Detect which cell encompasses the target text, then output its (X, Y) center coordinate. 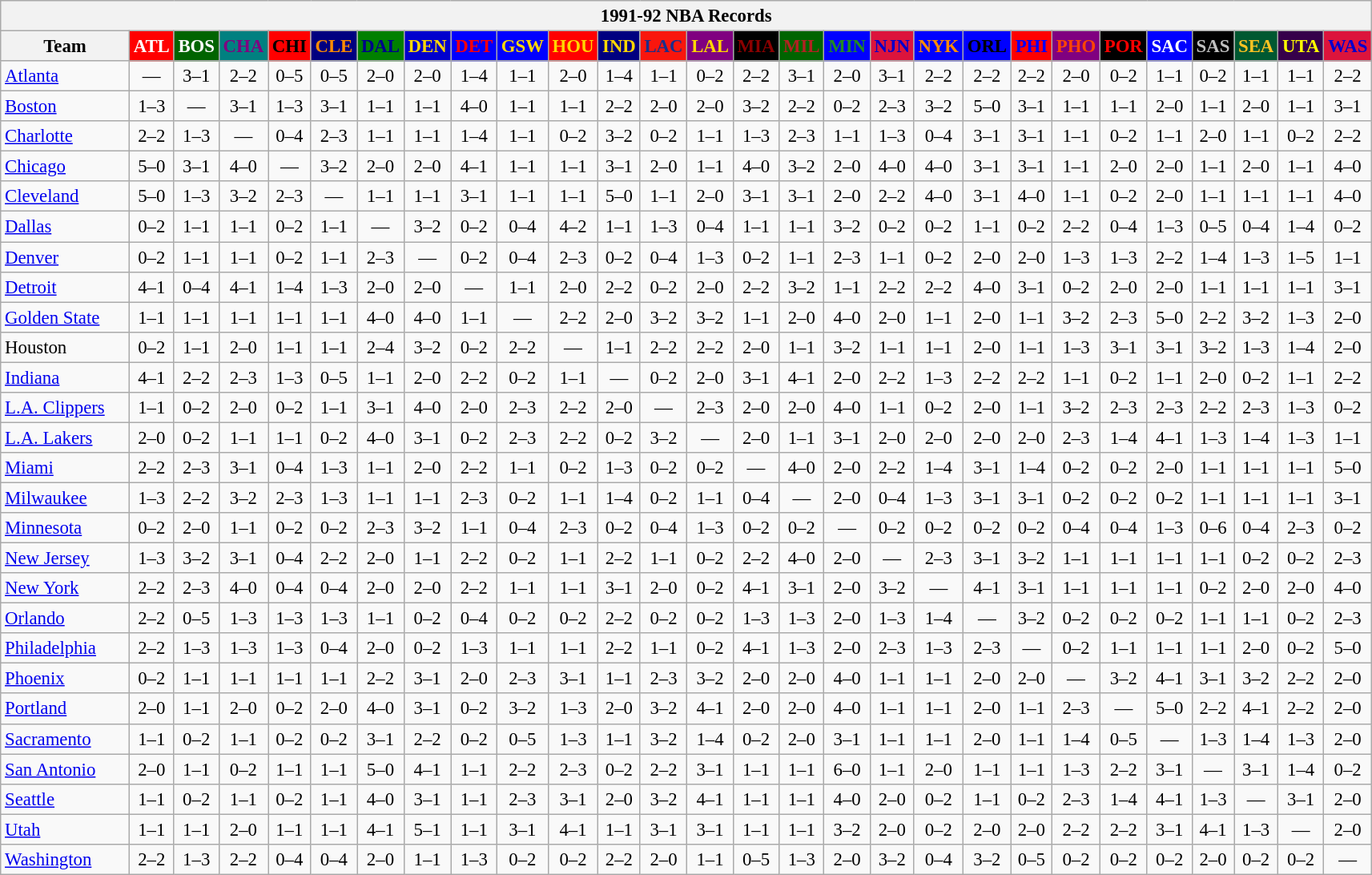
Philadelphia (66, 648)
Seattle (66, 799)
Chicago (66, 167)
Atlanta (66, 76)
2–4 (381, 347)
New Jersey (66, 558)
MIA (756, 46)
Charlotte (66, 136)
L.A. Clippers (66, 408)
New York (66, 588)
Utah (66, 829)
Detroit (66, 287)
1–5 (1301, 257)
Sacramento (66, 739)
SAC (1169, 46)
LAC (663, 46)
Miami (66, 468)
6–0 (847, 769)
SAS (1213, 46)
HOU (573, 46)
PHO (1076, 46)
GSW (522, 46)
CHA (243, 46)
Team (66, 46)
Houston (66, 347)
L.A. Lakers (66, 437)
DEN (428, 46)
NYK (939, 46)
ATL (151, 46)
0–6 (1213, 528)
BOS (196, 46)
Phoenix (66, 679)
4–2 (573, 227)
PHI (1032, 46)
Denver (66, 257)
UTA (1301, 46)
Boston (66, 107)
Portland (66, 709)
Orlando (66, 619)
San Antonio (66, 769)
IND (619, 46)
POR (1123, 46)
MIN (847, 46)
DET (474, 46)
Cleveland (66, 196)
CHI (289, 46)
NJN (892, 46)
Washington (66, 860)
Dallas (66, 227)
SEA (1256, 46)
DAL (381, 46)
MIL (802, 46)
Milwaukee (66, 498)
WAS (1348, 46)
5–1 (428, 829)
Golden State (66, 317)
CLE (333, 46)
1991-92 NBA Records (686, 16)
LAL (710, 46)
Minnesota (66, 528)
Indiana (66, 377)
ORL (987, 46)
